Scan for the cell matching the given text and deliver its [x, y] coordinate at center. 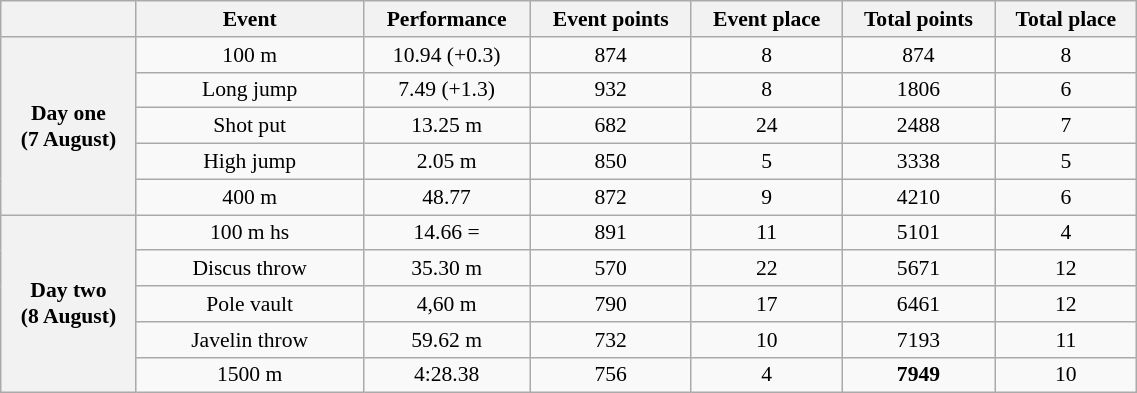
5671 [918, 269]
1806 [918, 90]
35.30 m [446, 269]
850 [610, 162]
7.49 (+1.3) [446, 90]
790 [610, 304]
932 [610, 90]
22 [766, 269]
100 m [250, 55]
10.94 (+0.3) [446, 55]
Total place [1066, 19]
4210 [918, 197]
17 [766, 304]
Pole vault [250, 304]
400 m [250, 197]
Total points [918, 19]
Shot put [250, 126]
872 [610, 197]
14.66 = [446, 233]
7193 [918, 340]
1500 m [250, 375]
682 [610, 126]
5101 [918, 233]
7949 [918, 375]
Day one(7 August) [68, 126]
High jump [250, 162]
24 [766, 126]
Event points [610, 19]
Javelin throw [250, 340]
732 [610, 340]
Long jump [250, 90]
48.77 [446, 197]
Discus throw [250, 269]
2.05 m [446, 162]
Day two(8 August) [68, 304]
570 [610, 269]
100 m hs [250, 233]
Performance [446, 19]
6461 [918, 304]
756 [610, 375]
59.62 m [446, 340]
891 [610, 233]
4:28.38 [446, 375]
Event [250, 19]
Event place [766, 19]
4,60 m [446, 304]
2488 [918, 126]
13.25 m [446, 126]
3338 [918, 162]
9 [766, 197]
7 [1066, 126]
